Locate the cell with the specified text and output its (X, Y) center coordinate. 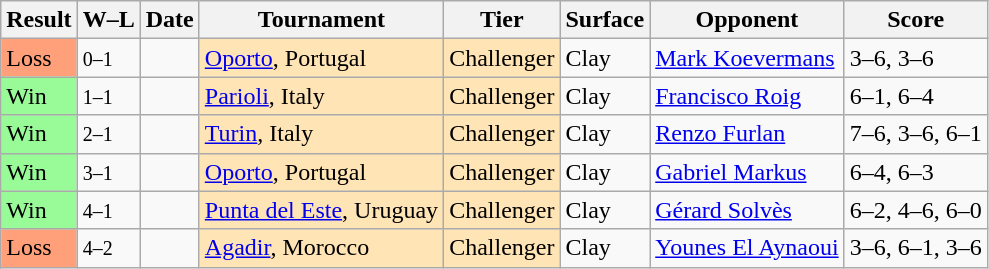
Tournament (321, 20)
3–6, 3–6 (916, 58)
Result (39, 20)
1–1 (108, 96)
Mark Koevermans (747, 58)
Opponent (747, 20)
6–1, 6–4 (916, 96)
Parioli, Italy (321, 96)
6–4, 6–3 (916, 172)
4–1 (108, 210)
3–1 (108, 172)
6–2, 4–6, 6–0 (916, 210)
Date (170, 20)
Tier (502, 20)
4–2 (108, 248)
Younes El Aynaoui (747, 248)
Score (916, 20)
Punta del Este, Uruguay (321, 210)
7–6, 3–6, 6–1 (916, 134)
W–L (108, 20)
2–1 (108, 134)
Agadir, Morocco (321, 248)
0–1 (108, 58)
Surface (605, 20)
Renzo Furlan (747, 134)
Gérard Solvès (747, 210)
Francisco Roig (747, 96)
Gabriel Markus (747, 172)
Turin, Italy (321, 134)
3–6, 6–1, 3–6 (916, 248)
